Identify which cell holds the provided text, then report its (X, Y) central coordinate. 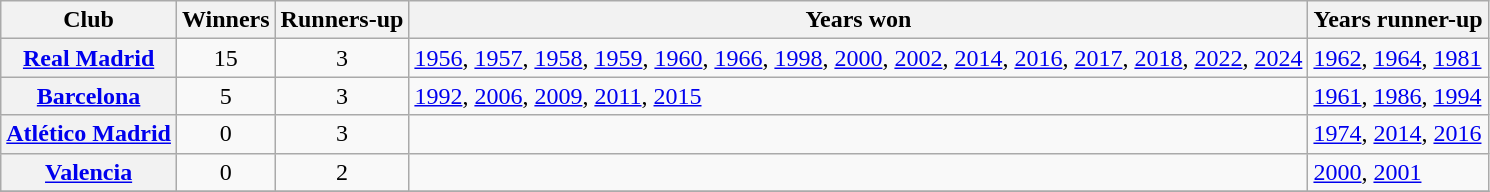
2 (342, 172)
Atlético Madrid (89, 134)
Runners-up (342, 20)
Valencia (89, 172)
Barcelona (89, 96)
2000, 2001 (1398, 172)
1962, 1964, 1981 (1398, 58)
1956, 1957, 1958, 1959, 1960, 1966, 1998, 2000, 2002, 2014, 2016, 2017, 2018, 2022, 2024 (858, 58)
Winners (226, 20)
Years runner-up (1398, 20)
1992, 2006, 2009, 2011, 2015 (858, 96)
Years won (858, 20)
Real Madrid (89, 58)
1961, 1986, 1994 (1398, 96)
15 (226, 58)
Club (89, 20)
5 (226, 96)
1974, 2014, 2016 (1398, 134)
